From the cell containing the given text, extract its center point as [x, y] coordinate. 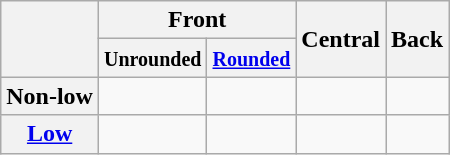
Rounded [252, 58]
Front [196, 20]
Low [50, 134]
Central [341, 39]
Back [418, 39]
Unrounded [152, 58]
Non-low [50, 96]
